Return the [X, Y] coordinate for the center point of the cell that contains the specified text.  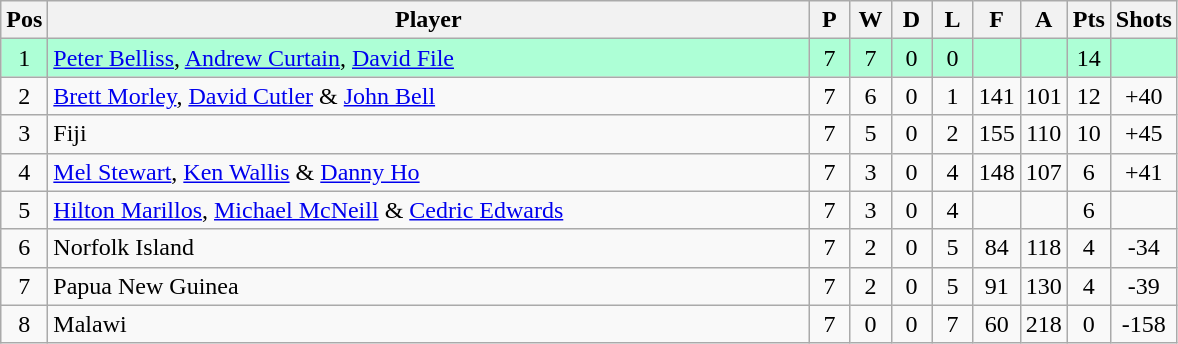
110 [1044, 134]
Mel Stewart, Ken Wallis & Danny Ho [428, 172]
P [830, 20]
101 [1044, 96]
Malawi [428, 324]
8 [24, 324]
118 [1044, 248]
91 [996, 286]
130 [1044, 286]
A [1044, 20]
10 [1088, 134]
W [870, 20]
Shots [1144, 20]
60 [996, 324]
12 [1088, 96]
D [912, 20]
107 [1044, 172]
218 [1044, 324]
-39 [1144, 286]
Pos [24, 20]
Brett Morley, David Cutler & John Bell [428, 96]
Pts [1088, 20]
Papua New Guinea [428, 286]
141 [996, 96]
-34 [1144, 248]
+40 [1144, 96]
Player [428, 20]
F [996, 20]
Hilton Marillos, Michael McNeill & Cedric Edwards [428, 210]
Norfolk Island [428, 248]
-158 [1144, 324]
L [952, 20]
84 [996, 248]
14 [1088, 58]
155 [996, 134]
Peter Belliss, Andrew Curtain, David File [428, 58]
+41 [1144, 172]
Fiji [428, 134]
+45 [1144, 134]
148 [996, 172]
